Find where the given text appears and provide that cell's center as (x, y) coordinate. 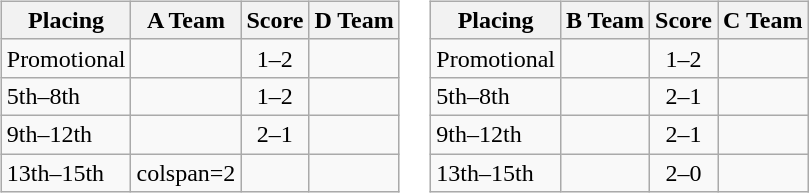
colspan=2 (186, 173)
C Team (763, 20)
A Team (186, 20)
B Team (604, 20)
2–0 (684, 173)
D Team (354, 20)
